Determine the [x, y] coordinate at the center of the cell enclosing the given text.  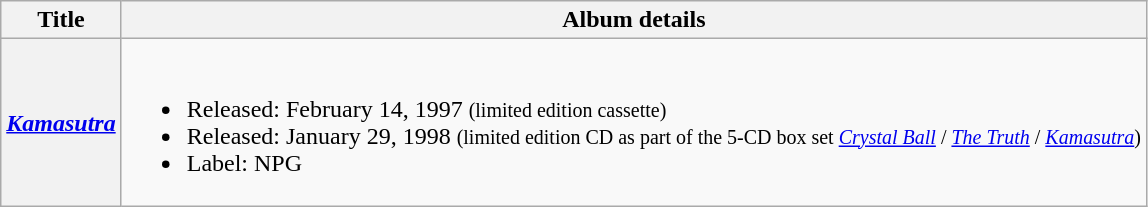
Album details [634, 20]
Title [61, 20]
Kamasutra [61, 122]
